Locate the cell with the specified text and output its [x, y] center coordinate. 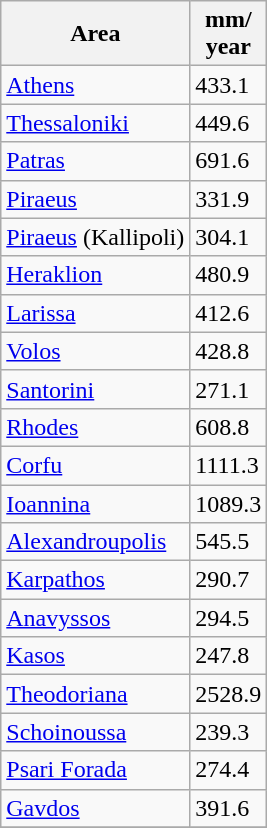
Heraklion [96, 275]
mm/year [228, 34]
Psari Forada [96, 770]
Alexandroupolis [96, 542]
Ioannina [96, 503]
691.6 [228, 161]
Athens [96, 85]
247.8 [228, 656]
428.8 [228, 351]
294.5 [228, 618]
480.9 [228, 275]
Patras [96, 161]
Rhodes [96, 427]
Piraeus (Kallipoli) [96, 237]
449.6 [228, 123]
290.7 [228, 580]
545.5 [228, 542]
Piraeus [96, 199]
Thessaloniki [96, 123]
2528.9 [228, 694]
331.9 [228, 199]
239.3 [228, 732]
1111.3 [228, 465]
Anavyssos [96, 618]
274.4 [228, 770]
1089.3 [228, 503]
433.1 [228, 85]
Theodoriana [96, 694]
304.1 [228, 237]
Volos [96, 351]
391.6 [228, 808]
412.6 [228, 313]
Kasos [96, 656]
Larissa [96, 313]
271.1 [228, 389]
Santorini [96, 389]
608.8 [228, 427]
Karpathos [96, 580]
Corfu [96, 465]
Area [96, 34]
Gavdos [96, 808]
Schoinoussa [96, 732]
